Return the [x, y] coordinate for the center point of the cell that contains the specified text.  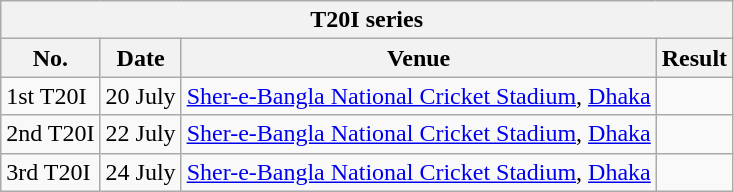
2nd T20I [50, 134]
24 July [140, 172]
3rd T20I [50, 172]
20 July [140, 96]
Venue [418, 58]
No. [50, 58]
22 July [140, 134]
Date [140, 58]
Result [694, 58]
1st T20I [50, 96]
T20I series [367, 20]
